Return the [x, y] coordinate for the center point of the cell that contains the specified text.  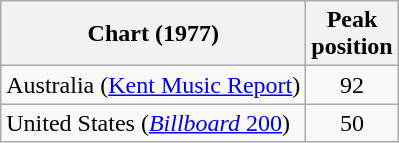
92 [352, 85]
Chart (1977) [154, 34]
United States (Billboard 200) [154, 123]
Australia (Kent Music Report) [154, 85]
Peakposition [352, 34]
50 [352, 123]
